For the text-containing cell, return its midpoint in (X, Y) coordinate format. 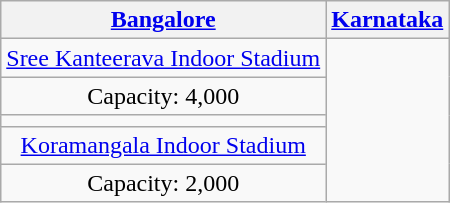
Capacity: 4,000 (164, 96)
Koramangala Indoor Stadium (164, 145)
Capacity: 2,000 (164, 183)
Sree Kanteerava Indoor Stadium (164, 58)
Bangalore (164, 20)
Karnataka (388, 20)
